Detect which cell encompasses the target text, then output its [x, y] center coordinate. 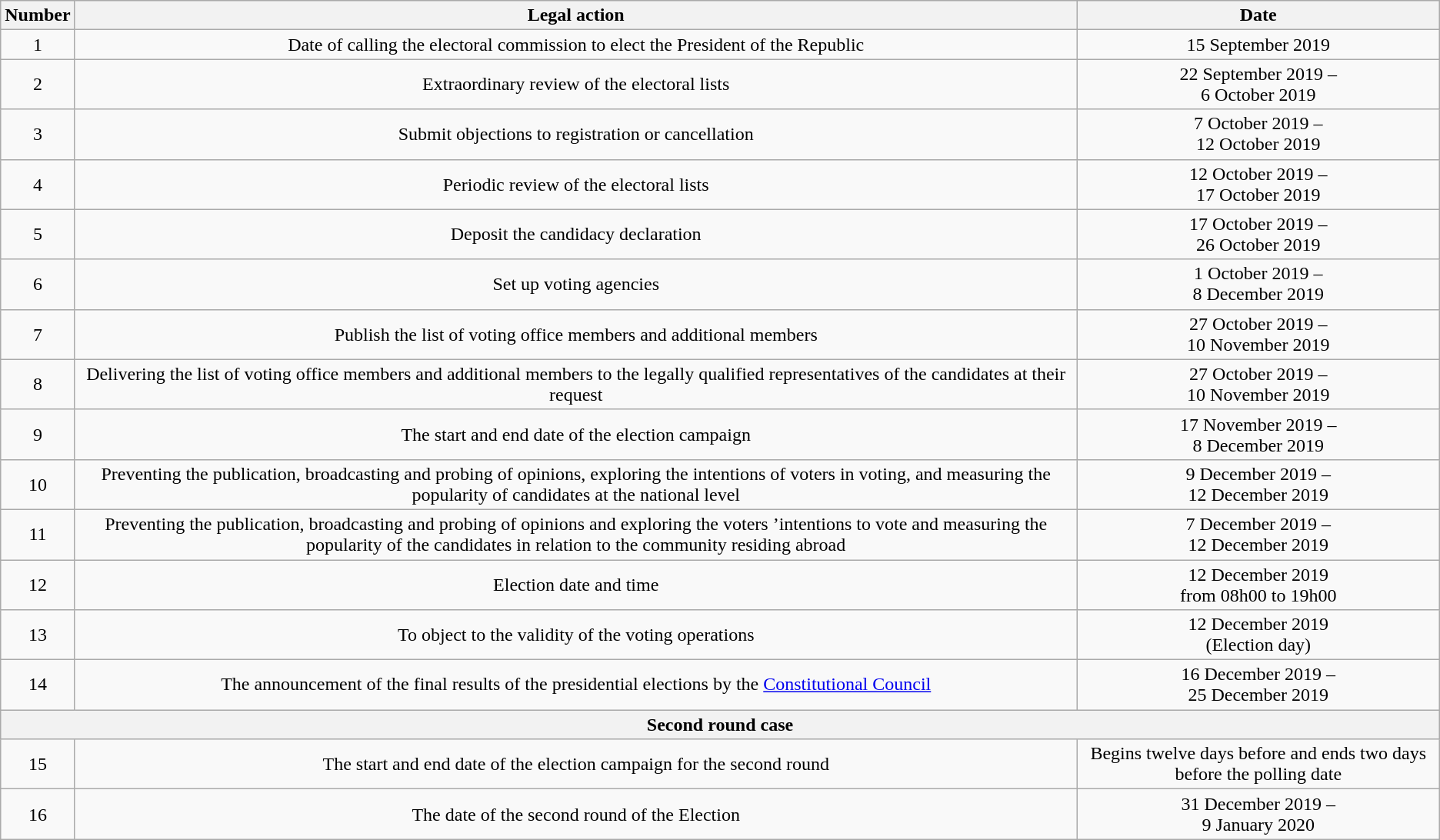
3 [38, 134]
1 [38, 45]
Delivering the list of voting office members and additional members to the legally qualified representatives of the candidates at their request [575, 385]
The date of the second round of the Election [575, 814]
8 [38, 385]
Publish the list of voting office members and additional members [575, 334]
14 [38, 685]
To object to the validity of the voting operations [575, 635]
12 December 2019(Election day) [1258, 635]
The announcement of the final results of the presidential elections by the Constitutional Council [575, 685]
12 [38, 585]
11 [38, 534]
The start and end date of the election campaign for the second round [575, 765]
7 October 2019 – 12 October 2019 [1258, 134]
5 [38, 234]
12 December 2019from 08h00 to 19h00 [1258, 585]
15 September 2019 [1258, 45]
Deposit the candidacy declaration [575, 234]
17 November 2019 –8 December 2019 [1258, 434]
16 [38, 814]
22 September 2019 –6 October 2019 [1258, 85]
15 [38, 765]
Legal action [575, 15]
Election date and time [575, 585]
12 October 2019 – 17 October 2019 [1258, 185]
Set up voting agencies [575, 285]
4 [38, 185]
2 [38, 85]
Number [38, 15]
The start and end date of the election campaign [575, 434]
10 [38, 485]
17 October 2019 – 26 October 2019 [1258, 234]
Extraordinary review of the electoral lists [575, 85]
31 December 2019 –9 January 2020 [1258, 814]
Date [1258, 15]
16 December 2019 –25 December 2019 [1258, 685]
9 [38, 434]
1 October 2019 –8 December 2019 [1258, 285]
Second round case [720, 725]
Date of calling the electoral commission to elect the President of the Republic [575, 45]
9 December 2019 –12 December 2019 [1258, 485]
Submit objections to registration or cancellation [575, 134]
7 December 2019 –12 December 2019 [1258, 534]
13 [38, 635]
Periodic review of the electoral lists [575, 185]
6 [38, 285]
Begins twelve days before and ends two days before the polling date [1258, 765]
7 [38, 334]
